Search for the cell housing the specified text and yield its [X, Y] center coordinate. 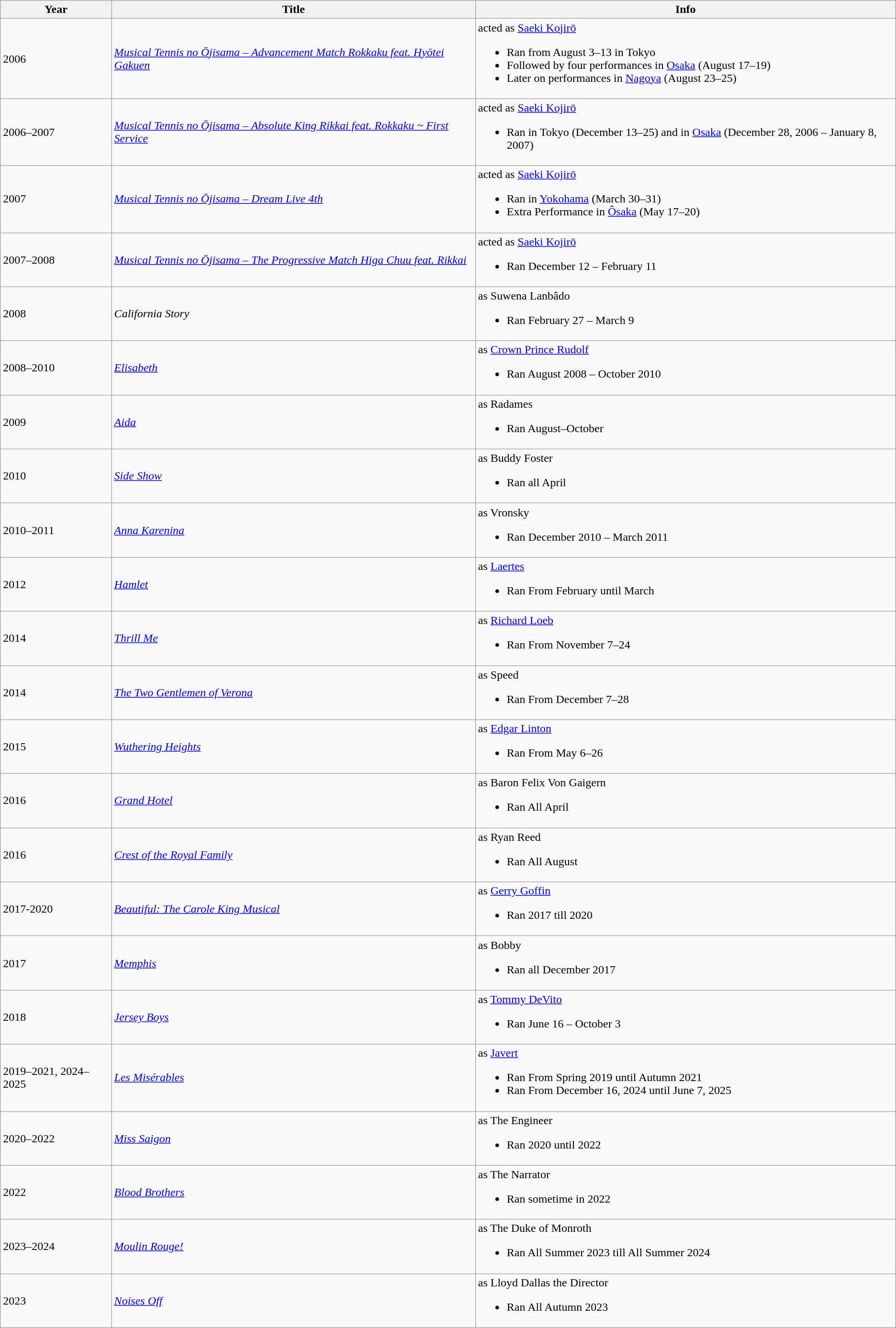
Title [293, 10]
as Crown Prince RudolfRan August 2008 – October 2010 [685, 368]
Musical Tennis no Ōjisama – Dream Live 4th [293, 199]
as BobbyRan all December 2017 [685, 963]
2022 [56, 1193]
acted as Saeki KojirōRan from August 3–13 in TokyoFollowed by four performances in Osaka (August 17–19)Later on performances in Nagoya (August 23–25) [685, 58]
as Baron Felix Von GaigernRan All April [685, 801]
Miss Saigon [293, 1138]
Musical Tennis no Ōjisama – Absolute King Rikkai feat. Rokkaku ~ First Service [293, 132]
2010 [56, 476]
as JavertRan From Spring 2019 until Autumn 2021Ran From December 16, 2024 until June 7, 2025 [685, 1078]
as The EngineerRan 2020 until 2022 [685, 1138]
Beautiful: The Carole King Musical [293, 909]
2007 [56, 199]
Les Misérables [293, 1078]
Hamlet [293, 584]
Musical Tennis no Ōjisama – Advancement Match Rokkaku feat. Hyōtei Gakuen [293, 58]
as Suwena LanbâdoRan February 27 – March 9 [685, 314]
as The NarratorRan sometime in 2022 [685, 1193]
as Buddy FosterRan all April [685, 476]
2006–2007 [56, 132]
as Lloyd Dallas the DirectorRan All Autumn 2023 [685, 1301]
acted as Saeki KojirōRan December 12 – February 11 [685, 259]
2012 [56, 584]
2020–2022 [56, 1138]
2009 [56, 422]
as Gerry GoffinRan 2017 till 2020 [685, 909]
2006 [56, 58]
Moulin Rouge! [293, 1246]
Jersey Boys [293, 1017]
2023–2024 [56, 1246]
Wuthering Heights [293, 747]
2017-2020 [56, 909]
acted as Saeki KojirōRan in Tokyo (December 13–25) and in Osaka (December 28, 2006 – January 8, 2007) [685, 132]
as SpeedRan From December 7–28 [685, 692]
California Story [293, 314]
2008 [56, 314]
as The Duke of MonrothRan All Summer 2023 till All Summer 2024 [685, 1246]
Side Show [293, 476]
as Richard LoebRan From November 7–24 [685, 638]
acted as Saeki KojirōRan in Yokohama (March 30–31)Extra Performance in Ôsaka (May 17–20) [685, 199]
Musical Tennis no Ōjisama – The Progressive Match Higa Chuu feat. Rikkai [293, 259]
2023 [56, 1301]
Memphis [293, 963]
as Edgar LintonRan From May 6–26 [685, 747]
Crest of the Royal Family [293, 855]
2019–2021, 2024–2025 [56, 1078]
as VronskyRan December 2010 – March 2011 [685, 530]
Thrill Me [293, 638]
2018 [56, 1017]
Info [685, 10]
Blood Brothers [293, 1193]
Grand Hotel [293, 801]
Year [56, 10]
Aida [293, 422]
2007–2008 [56, 259]
as RadamesRan August–October [685, 422]
as LaertesRan From February until March [685, 584]
Noises Off [293, 1301]
2010–2011 [56, 530]
2015 [56, 747]
The Two Gentlemen of Verona [293, 692]
2017 [56, 963]
as Tommy DeVitoRan June 16 – October 3 [685, 1017]
Elisabeth [293, 368]
as Ryan ReedRan All August [685, 855]
Anna Karenina [293, 530]
2008–2010 [56, 368]
